Detect which cell encompasses the target text, then output its (X, Y) center coordinate. 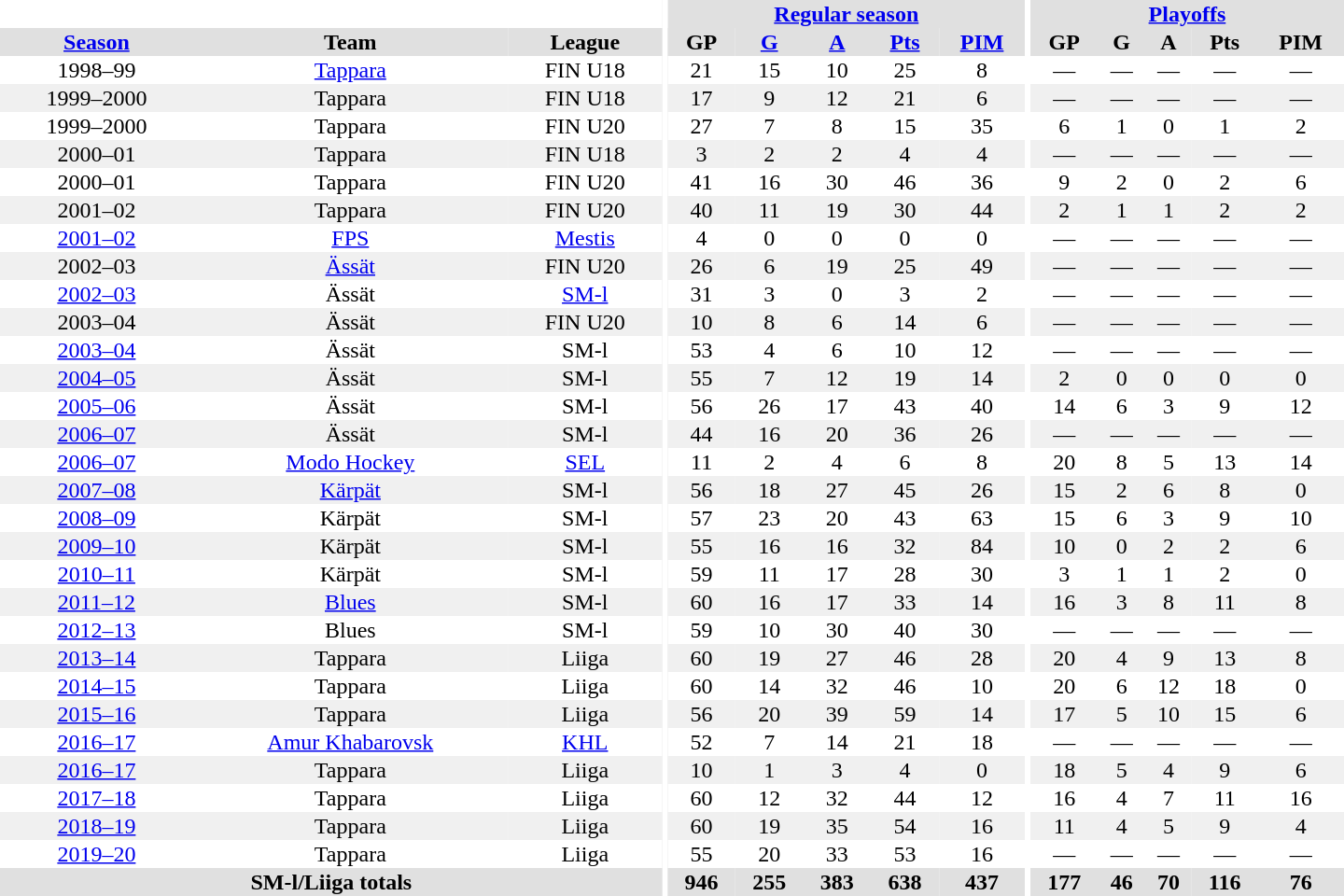
39 (838, 714)
1998–99 (97, 70)
SM-l/Liiga totals (331, 882)
2017–18 (97, 798)
FPS (351, 238)
SEL (585, 462)
45 (905, 490)
41 (702, 182)
54 (905, 826)
437 (982, 882)
League (585, 42)
2018–19 (97, 826)
Amur Khabarovsk (351, 742)
2014–15 (97, 686)
946 (702, 882)
84 (982, 546)
177 (1064, 882)
Season (97, 42)
2005–06 (97, 406)
2015–16 (97, 714)
2004–05 (97, 378)
2012–13 (97, 630)
2011–12 (97, 602)
Mestis (585, 238)
Team (351, 42)
383 (838, 882)
23 (769, 518)
2019–20 (97, 854)
Regular season (846, 14)
KHL (585, 742)
49 (982, 266)
2007–08 (97, 490)
70 (1169, 882)
116 (1225, 882)
2010–11 (97, 574)
Playoffs (1187, 14)
52 (702, 742)
31 (702, 294)
63 (982, 518)
2008–09 (97, 518)
Modo Hockey (351, 462)
57 (702, 518)
638 (905, 882)
2013–14 (97, 658)
76 (1301, 882)
2009–10 (97, 546)
255 (769, 882)
